Locate the cell with the specified text and output its [X, Y] center coordinate. 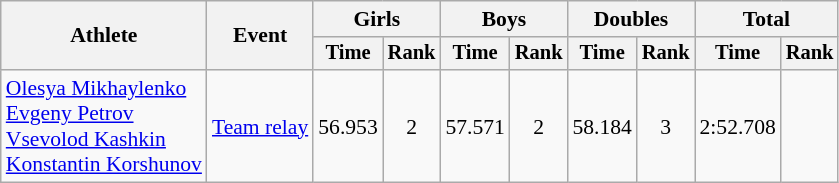
Girls [376, 19]
2:52.708 [737, 126]
Total [766, 19]
Event [260, 36]
Boys [504, 19]
57.571 [474, 126]
Olesya MikhaylenkoEvgeny PetrovVsevolod KashkinKonstantin Korshunov [104, 126]
Athlete [104, 36]
Doubles [630, 19]
56.953 [348, 126]
Team relay [260, 126]
3 [666, 126]
58.184 [602, 126]
